Identify which cell holds the provided text, then report its [x, y] central coordinate. 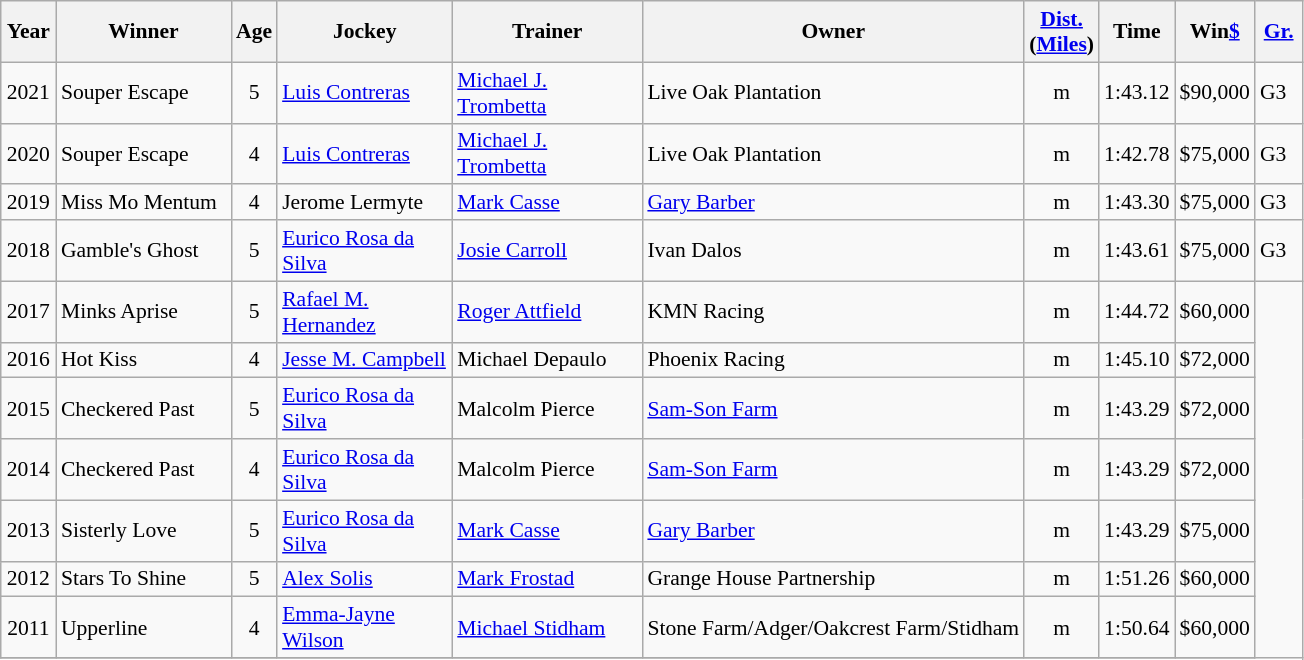
Jerome Lermyte [364, 203]
1:43.12 [1136, 92]
1:43.61 [1136, 250]
Upperline [144, 628]
Time [1136, 32]
Rafael M. Hernandez [364, 312]
Emma-Jayne Wilson [364, 628]
Sisterly Love [144, 530]
Phoenix Racing [833, 360]
2021 [28, 92]
2012 [28, 579]
Dist. (Miles) [1062, 32]
Jockey [364, 32]
2013 [28, 530]
2011 [28, 628]
Age [254, 32]
1:44.72 [1136, 312]
Hot Kiss [144, 360]
Mark Frostad [547, 579]
2014 [28, 470]
Miss Mo Mentum [144, 203]
Gr. [1279, 32]
1:45.10 [1136, 360]
Win$ [1215, 32]
2020 [28, 154]
Owner [833, 32]
Jesse M. Campbell [364, 360]
2015 [28, 408]
Gamble's Ghost [144, 250]
2018 [28, 250]
Year [28, 32]
Michael Depaulo [547, 360]
KMN Racing [833, 312]
Michael Stidham [547, 628]
Ivan Dalos [833, 250]
1:51.26 [1136, 579]
Roger Attfield [547, 312]
Trainer [547, 32]
2017 [28, 312]
Minks Aprise [144, 312]
1:50.64 [1136, 628]
Alex Solis [364, 579]
$90,000 [1215, 92]
Josie Carroll [547, 250]
Stars To Shine [144, 579]
Stone Farm/Adger/Oakcrest Farm/Stidham [833, 628]
1:42.78 [1136, 154]
1:43.30 [1136, 203]
2019 [28, 203]
Grange House Partnership [833, 579]
Winner [144, 32]
2016 [28, 360]
